Identify which cell holds the provided text, then report its [X, Y] central coordinate. 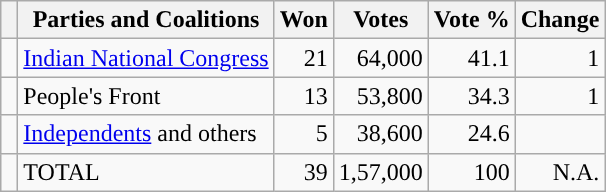
Votes [380, 20]
53,800 [380, 96]
Change [560, 20]
38,600 [380, 134]
N.A. [560, 172]
People's Front [146, 96]
Parties and Coalitions [146, 20]
Won [304, 20]
TOTAL [146, 172]
Independents and others [146, 134]
39 [304, 172]
Indian National Congress [146, 58]
100 [472, 172]
34.3 [472, 96]
13 [304, 96]
5 [304, 134]
24.6 [472, 134]
1,57,000 [380, 172]
Vote % [472, 20]
41.1 [472, 58]
64,000 [380, 58]
21 [304, 58]
